Identify which cell holds the provided text, then report its [X, Y] central coordinate. 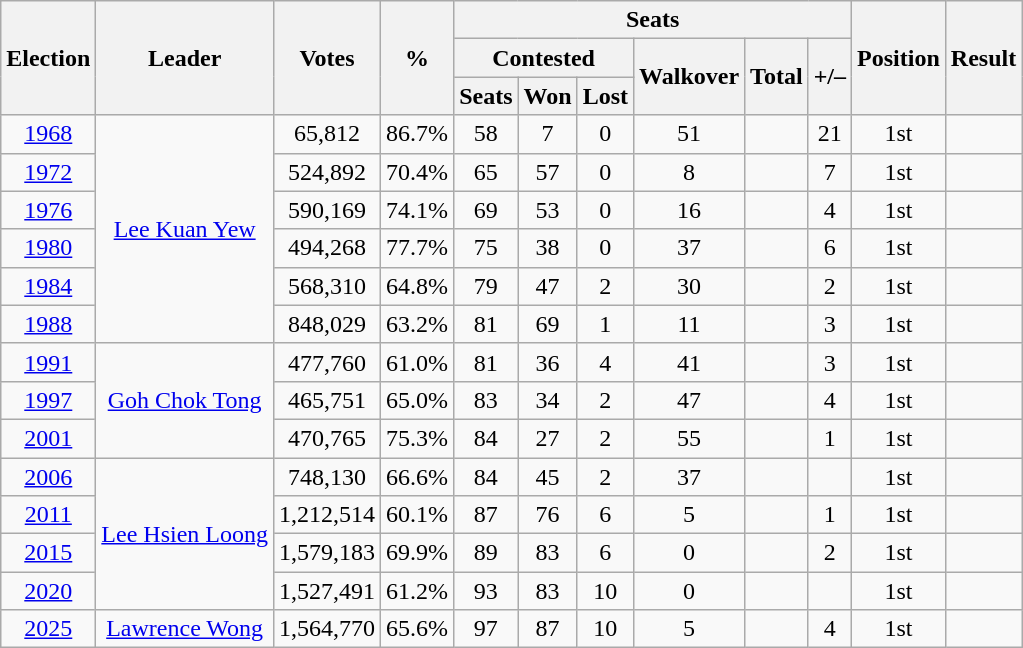
55 [690, 438]
Lee Kuan Yew [185, 229]
76 [548, 515]
% [418, 58]
524,892 [326, 172]
2015 [48, 553]
65.6% [418, 629]
79 [486, 286]
93 [486, 591]
2006 [48, 477]
97 [486, 629]
Lost [605, 96]
Contested [544, 58]
1980 [48, 248]
1968 [48, 134]
60.1% [418, 515]
1,579,183 [326, 553]
65,812 [326, 134]
34 [548, 400]
Leader [185, 58]
21 [830, 134]
Election [48, 58]
Lee Hsien Loong [185, 534]
70.4% [418, 172]
64.8% [418, 286]
66.6% [418, 477]
Goh Chok Tong [185, 400]
61.0% [418, 362]
2011 [48, 515]
69.9% [418, 553]
1988 [48, 324]
36 [548, 362]
1976 [48, 210]
Walkover [690, 77]
38 [548, 248]
8 [690, 172]
Total [777, 77]
58 [486, 134]
465,751 [326, 400]
1991 [48, 362]
1972 [48, 172]
77.7% [418, 248]
Won [548, 96]
57 [548, 172]
89 [486, 553]
494,268 [326, 248]
86.7% [418, 134]
1984 [48, 286]
30 [690, 286]
16 [690, 210]
41 [690, 362]
1,527,491 [326, 591]
Lawrence Wong [185, 629]
477,760 [326, 362]
470,765 [326, 438]
848,029 [326, 324]
1,564,770 [326, 629]
75.3% [418, 438]
27 [548, 438]
74.1% [418, 210]
748,130 [326, 477]
2001 [48, 438]
Position [899, 58]
590,169 [326, 210]
11 [690, 324]
51 [690, 134]
2025 [48, 629]
65.0% [418, 400]
1,212,514 [326, 515]
2020 [48, 591]
61.2% [418, 591]
1997 [48, 400]
53 [548, 210]
568,310 [326, 286]
63.2% [418, 324]
Result [983, 58]
+/– [830, 77]
45 [548, 477]
75 [486, 248]
65 [486, 172]
Votes [326, 58]
